Provide the [x, y] coordinate of the cell's center where the given text is located.  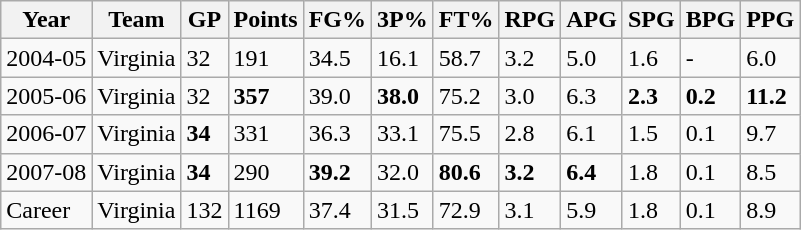
FG% [337, 20]
5.0 [592, 58]
331 [266, 134]
- [710, 58]
PPG [770, 20]
16.1 [403, 58]
Points [266, 20]
191 [266, 58]
SPG [651, 20]
72.9 [466, 210]
132 [204, 210]
3.1 [530, 210]
2.3 [651, 96]
2004-05 [46, 58]
31.5 [403, 210]
BPG [710, 20]
9.7 [770, 134]
6.0 [770, 58]
1.5 [651, 134]
3P% [403, 20]
80.6 [466, 172]
6.1 [592, 134]
75.2 [466, 96]
2.8 [530, 134]
290 [266, 172]
1.6 [651, 58]
39.2 [337, 172]
32.0 [403, 172]
8.5 [770, 172]
FT% [466, 20]
2006-07 [46, 134]
36.3 [337, 134]
8.9 [770, 210]
39.0 [337, 96]
75.5 [466, 134]
RPG [530, 20]
5.9 [592, 210]
2007-08 [46, 172]
3.0 [530, 96]
38.0 [403, 96]
58.7 [466, 58]
34.5 [337, 58]
37.4 [337, 210]
Career [46, 210]
357 [266, 96]
APG [592, 20]
2005-06 [46, 96]
Year [46, 20]
Team [136, 20]
33.1 [403, 134]
GP [204, 20]
1169 [266, 210]
6.4 [592, 172]
11.2 [770, 96]
0.2 [710, 96]
6.3 [592, 96]
